Output the (X, Y) coordinate of the center of the cell containing the given text.  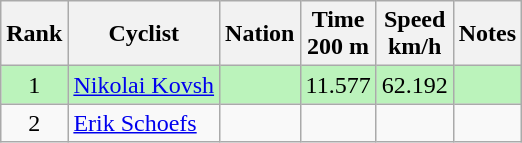
Notes (487, 34)
1 (34, 85)
Cyclist (144, 34)
Nikolai Kovsh (144, 85)
Rank (34, 34)
Nation (260, 34)
Time200 m (338, 34)
Speedkm/h (414, 34)
62.192 (414, 85)
2 (34, 123)
Erik Schoefs (144, 123)
11.577 (338, 85)
